Output the [x, y] coordinate of the center of the cell containing the given text.  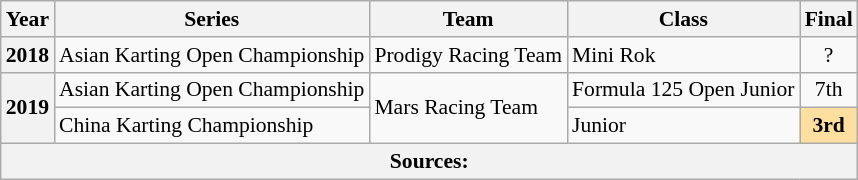
Prodigy Racing Team [468, 55]
Sources: [430, 162]
? [829, 55]
Series [212, 19]
Team [468, 19]
3rd [829, 126]
Class [684, 19]
7th [829, 90]
Junior [684, 126]
2019 [28, 108]
Final [829, 19]
Year [28, 19]
Mini Rok [684, 55]
China Karting Championship [212, 126]
Mars Racing Team [468, 108]
2018 [28, 55]
Formula 125 Open Junior [684, 90]
